From the cell containing the given text, extract its center point as (x, y) coordinate. 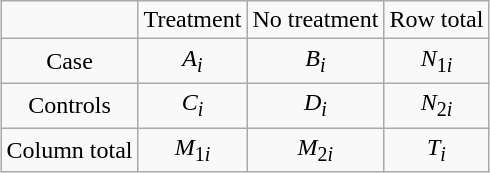
Ti (436, 150)
N1i (436, 61)
Column total (70, 150)
Ci (192, 105)
M2i (316, 150)
N2i (436, 105)
M1i (192, 150)
Bi (316, 61)
Row total (436, 20)
Case (70, 61)
Ai (192, 61)
No treatment (316, 20)
Di (316, 105)
Treatment (192, 20)
Controls (70, 105)
